Determine the (x, y) coordinate at the center of the cell enclosing the given text.  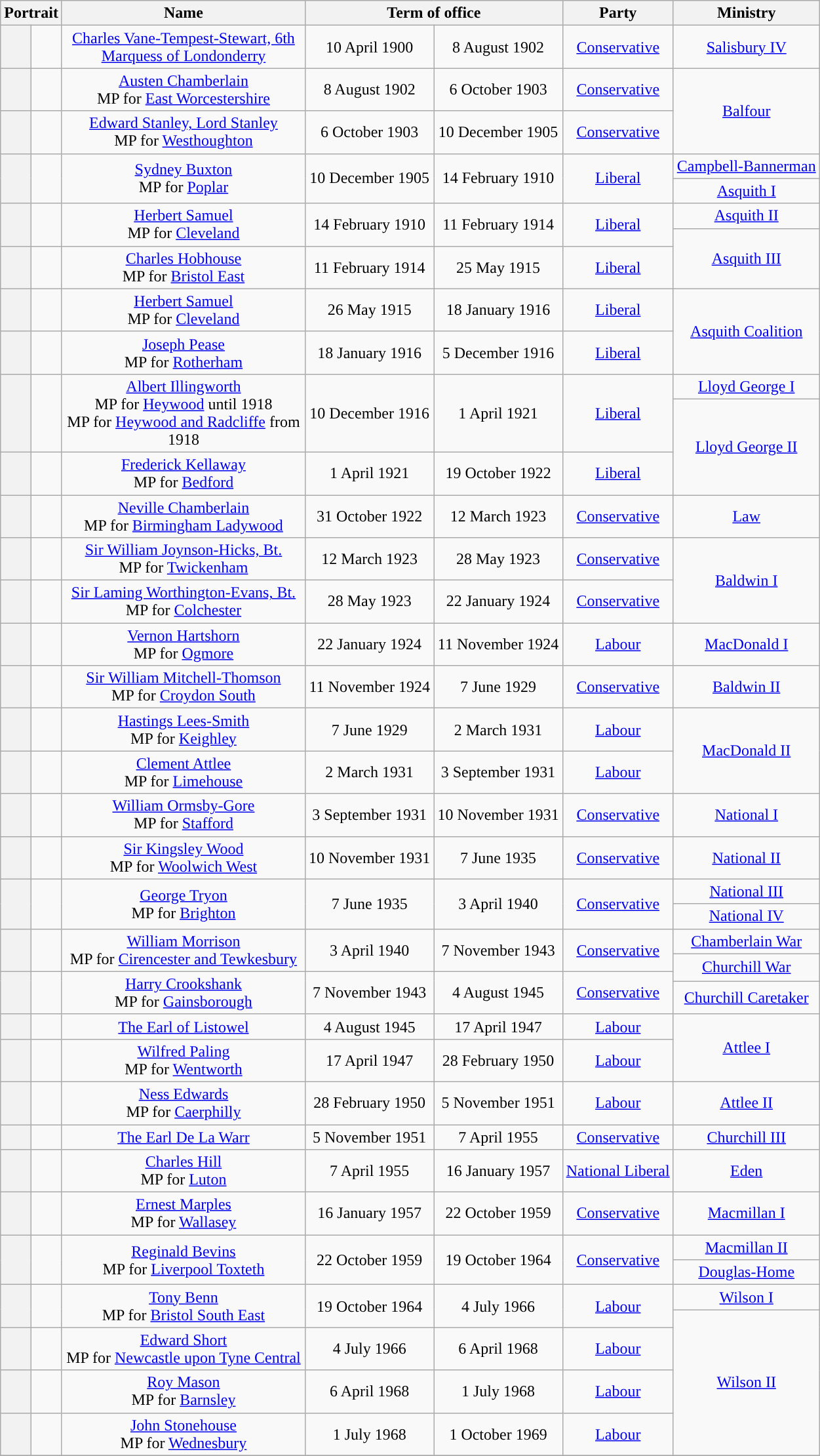
Douglas-Home (746, 1272)
Ness EdwardsMP for Caerphilly (184, 1103)
Asquith Coalition (746, 331)
Sir William Joynson-Hicks, Bt.MP for Twickenham (184, 559)
Churchill III (746, 1137)
Sydney BuxtonMP for Poplar (184, 178)
Reginald BevinsMP for Liverpool Toxteth (184, 1260)
Roy MasonMP for Barnsley (184, 1392)
Edward Stanley, Lord StanleyMP for Westhoughton (184, 132)
Neville ChamberlainMP for Birmingham Ladywood (184, 516)
Macmillan II (746, 1247)
Joseph PeaseMP for Rotherham (184, 353)
Ministry (746, 13)
John StonehouseMP for Wednesbury (184, 1434)
Churchill War (746, 967)
Hastings Lees-SmithMP for Keighley (184, 729)
Charles HillMP for Luton (184, 1171)
Asquith I (746, 191)
Macmillan I (746, 1213)
Asquith III (746, 258)
William Ormsby-GoreMP for Stafford (184, 815)
Sir Kingsley WoodMP for Woolwich West (184, 858)
19 October 1922 (498, 474)
Harry CrookshankMP for Gainsborough (184, 993)
25 May 1915 (498, 268)
Austen ChamberlainMP for East Worcestershire (184, 89)
MacDonald I (746, 644)
Clement AttleeMP for Limehouse (184, 773)
Churchill Caretaker (746, 998)
William MorrisonMP for Cirencester and Tewkesbury (184, 950)
Albert IllingworthMP for Heywood until 1918MP for Heywood and Radcliffe from 1918 (184, 413)
Term of office (434, 13)
National IV (746, 916)
Campbell-Bannerman (746, 166)
Baldwin I (746, 580)
National I (746, 815)
Lloyd George II (746, 447)
MacDonald II (746, 751)
National Liberal (617, 1171)
Tony BennMP for Bristol South East (184, 1306)
National II (746, 858)
Name (184, 13)
Law (746, 516)
Charles HobhouseMP for Bristol East (184, 268)
Sir Laming Worthington-Evans, Bt.MP for Colchester (184, 602)
National III (746, 891)
5 December 1916 (498, 353)
Chamberlain War (746, 941)
Asquith II (746, 216)
Balfour (746, 111)
Wilson II (746, 1383)
George TryonMP for Brighton (184, 904)
Attlee II (746, 1103)
31 October 1922 (369, 516)
1 October 1969 (498, 1434)
Wilfred PalingMP for Wentworth (184, 1060)
Sir William Mitchell-ThomsonMP for Croydon South (184, 687)
Baldwin II (746, 687)
Ernest MarplesMP for Wallasey (184, 1213)
The Earl of Listowel (184, 1026)
Charles Vane-Tempest-Stewart, 6th Marquess of Londonderry (184, 47)
Edward ShortMP for Newcastle upon Tyne Central (184, 1348)
Wilson I (746, 1297)
The Earl De La Warr (184, 1137)
Party (617, 13)
Vernon HartshornMP for Ogmore (184, 644)
Lloyd George I (746, 386)
10 April 1900 (369, 47)
Portrait (31, 13)
10 December 1916 (369, 413)
Frederick KellawayMP for Bedford (184, 474)
26 May 1915 (369, 310)
Attlee I (746, 1048)
Eden (746, 1171)
Salisbury IV (746, 47)
